Scan for the cell matching the given text and deliver its (x, y) coordinate at center. 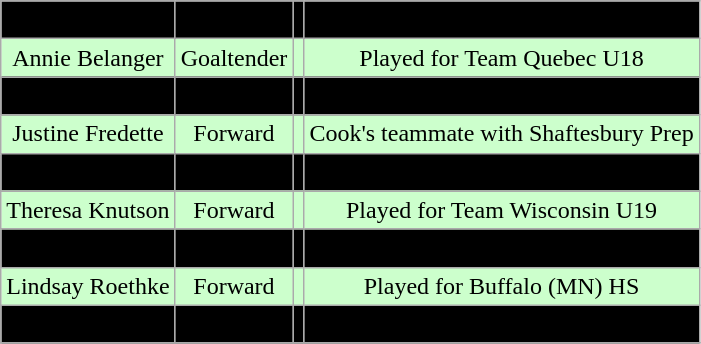
Madison Badeau (88, 20)
Played for Team Quebec U18 (502, 58)
Theresa Knutson (88, 210)
Played for Shaftesbury Prep (502, 96)
Marisa Maccario (88, 324)
Played for Buffalo (MN) HS (502, 286)
Played for Team Wisconsin U19 (502, 210)
Played for Brewster Academy (502, 172)
Played for the Pacific Steelers (502, 248)
Leah Lum (88, 248)
Lindsay Roethke (88, 286)
Goaltender (234, 58)
Justine Fredette (88, 134)
Cyndee Cook (88, 96)
Cook's teammate with Shaftesbury Prep (502, 134)
Attended Holy Trinity Catholic HS (502, 20)
Annie Belanger (88, 58)
Shannon Godin (88, 172)
Played for the Boston Shamrocks (502, 324)
